From the cell containing the given text, extract its center point as (x, y) coordinate. 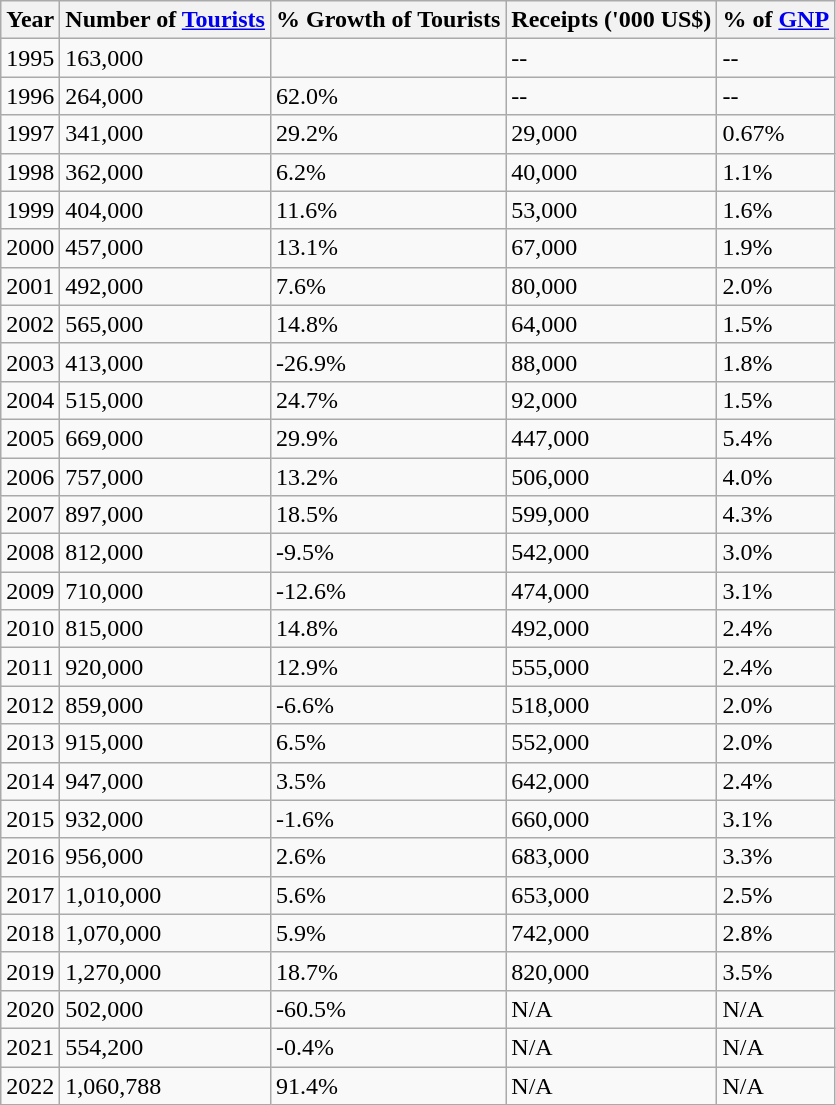
12.9% (388, 667)
447,000 (612, 438)
2.6% (388, 857)
-60.5% (388, 1009)
920,000 (166, 667)
-0.4% (388, 1047)
2006 (30, 477)
18.7% (388, 971)
2004 (30, 400)
757,000 (166, 477)
518,000 (612, 705)
2010 (30, 629)
932,000 (166, 819)
64,000 (612, 324)
2022 (30, 1085)
4.0% (776, 477)
552,000 (612, 743)
2001 (30, 286)
53,000 (612, 210)
2002 (30, 324)
2000 (30, 248)
502,000 (166, 1009)
1,270,000 (166, 971)
6.5% (388, 743)
1.8% (776, 362)
820,000 (612, 971)
1999 (30, 210)
6.2% (388, 172)
5.6% (388, 895)
Year (30, 20)
1,060,788 (166, 1085)
859,000 (166, 705)
474,000 (612, 591)
29.2% (388, 134)
3.0% (776, 553)
660,000 (612, 819)
2020 (30, 1009)
2016 (30, 857)
1.9% (776, 248)
506,000 (612, 477)
% Growth of Tourists (388, 20)
362,000 (166, 172)
2015 (30, 819)
0.67% (776, 134)
5.4% (776, 438)
5.9% (388, 933)
915,000 (166, 743)
91.4% (388, 1085)
515,000 (166, 400)
1,010,000 (166, 895)
163,000 (166, 58)
11.6% (388, 210)
599,000 (612, 515)
80,000 (612, 286)
947,000 (166, 781)
1,070,000 (166, 933)
555,000 (612, 667)
-1.6% (388, 819)
24.7% (388, 400)
-6.6% (388, 705)
815,000 (166, 629)
62.0% (388, 96)
341,000 (166, 134)
956,000 (166, 857)
40,000 (612, 172)
812,000 (166, 553)
264,000 (166, 96)
1998 (30, 172)
Receipts ('000 US$) (612, 20)
2018 (30, 933)
13.2% (388, 477)
554,200 (166, 1047)
% of GNP (776, 20)
13.1% (388, 248)
542,000 (612, 553)
2007 (30, 515)
67,000 (612, 248)
29.9% (388, 438)
4.3% (776, 515)
2021 (30, 1047)
710,000 (166, 591)
2011 (30, 667)
-9.5% (388, 553)
92,000 (612, 400)
2003 (30, 362)
653,000 (612, 895)
2008 (30, 553)
457,000 (166, 248)
413,000 (166, 362)
1.1% (776, 172)
1995 (30, 58)
18.5% (388, 515)
2.5% (776, 895)
2009 (30, 591)
669,000 (166, 438)
2014 (30, 781)
88,000 (612, 362)
3.3% (776, 857)
2019 (30, 971)
897,000 (166, 515)
2005 (30, 438)
1996 (30, 96)
1.6% (776, 210)
-26.9% (388, 362)
Number of Tourists (166, 20)
404,000 (166, 210)
1997 (30, 134)
29,000 (612, 134)
2017 (30, 895)
2.8% (776, 933)
565,000 (166, 324)
7.6% (388, 286)
683,000 (612, 857)
742,000 (612, 933)
2012 (30, 705)
2013 (30, 743)
642,000 (612, 781)
-12.6% (388, 591)
